Pinpoint the cell where the given text exists, returning its (X, Y) midpoint coordinate. 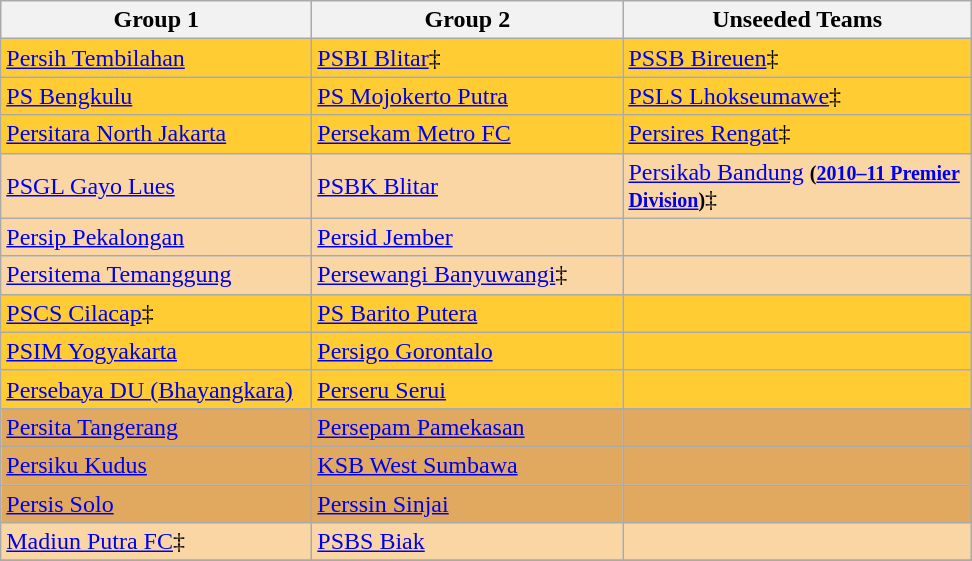
Persih Tembilahan (156, 58)
Madiun Putra FC‡ (156, 542)
Persikab Bandung (2010–11 Premier Division)‡ (798, 186)
Persepam Pamekasan (468, 427)
Persita Tangerang (156, 427)
PSBK Blitar (468, 186)
PSGL Gayo Lues (156, 186)
Perseru Serui (468, 389)
PSBS Biak (468, 542)
Persip Pekalongan (156, 237)
Persitara North Jakarta (156, 134)
Persires Rengat‡ (798, 134)
PS Barito Putera (468, 313)
PSSB Bireuen‡ (798, 58)
Group 2 (468, 20)
PS Mojokerto Putra (468, 96)
Unseeded Teams (798, 20)
Persekam Metro FC (468, 134)
Persebaya DU (Bhayangkara) (156, 389)
Persis Solo (156, 503)
Perssin Sinjai (468, 503)
Persid Jember (468, 237)
Persitema Temanggung (156, 275)
PSIM Yogyakarta (156, 351)
Persewangi Banyuwangi‡ (468, 275)
KSB West Sumbawa (468, 465)
Persigo Gorontalo (468, 351)
PSBI Blitar‡ (468, 58)
PSLS Lhokseumawe‡ (798, 96)
Group 1 (156, 20)
PS Bengkulu (156, 96)
PSCS Cilacap‡ (156, 313)
Persiku Kudus (156, 465)
